Return (X, Y) of the center of cell containing provided text 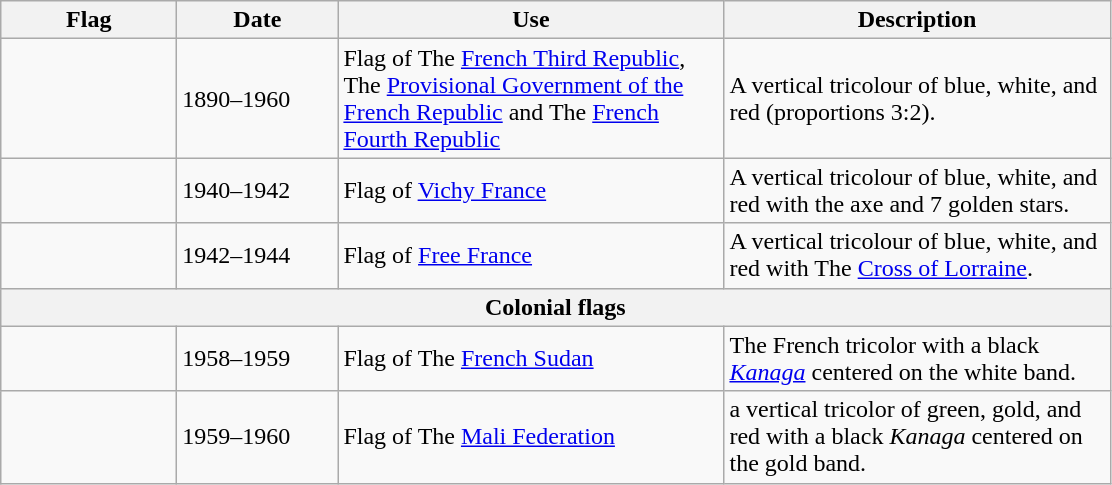
A vertical tricolour of blue, white, and red (proportions 3:2). (917, 98)
Flag of The French Third Republic, The Provisional Government of the French Republic and The French Fourth Republic (531, 98)
A vertical tricolour of blue, white, and red with the axe and 7 golden stars. (917, 190)
1959–1960 (258, 437)
Flag of Free France (531, 256)
Flag of Vichy France (531, 190)
Flag (89, 20)
Flag of The Mali Federation (531, 437)
a vertical tricolor of green, gold, and red with a black Kanaga centered on the gold band. (917, 437)
A vertical tricolour of blue, white, and red with The Cross of Lorraine. (917, 256)
1942–1944 (258, 256)
1940–1942 (258, 190)
Flag of The French Sudan (531, 358)
Colonial flags (556, 307)
Date (258, 20)
Use (531, 20)
1958–1959 (258, 358)
1890–1960 (258, 98)
Description (917, 20)
The French tricolor with a black Kanaga centered on the white band. (917, 358)
